Identify which cell holds the provided text, then report its [X, Y] central coordinate. 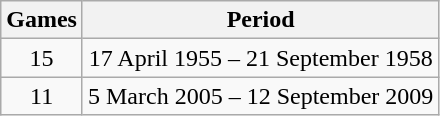
15 [42, 58]
5 March 2005 – 12 September 2009 [260, 96]
17 April 1955 – 21 September 1958 [260, 58]
Period [260, 20]
11 [42, 96]
Games [42, 20]
